Provide the [X, Y] coordinate of the cell's center where the given text is located.  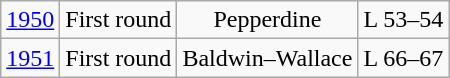
L 66–67 [404, 58]
1951 [30, 58]
L 53–54 [404, 20]
Baldwin–Wallace [268, 58]
1950 [30, 20]
Pepperdine [268, 20]
